Detect which cell encompasses the target text, then output its [X, Y] center coordinate. 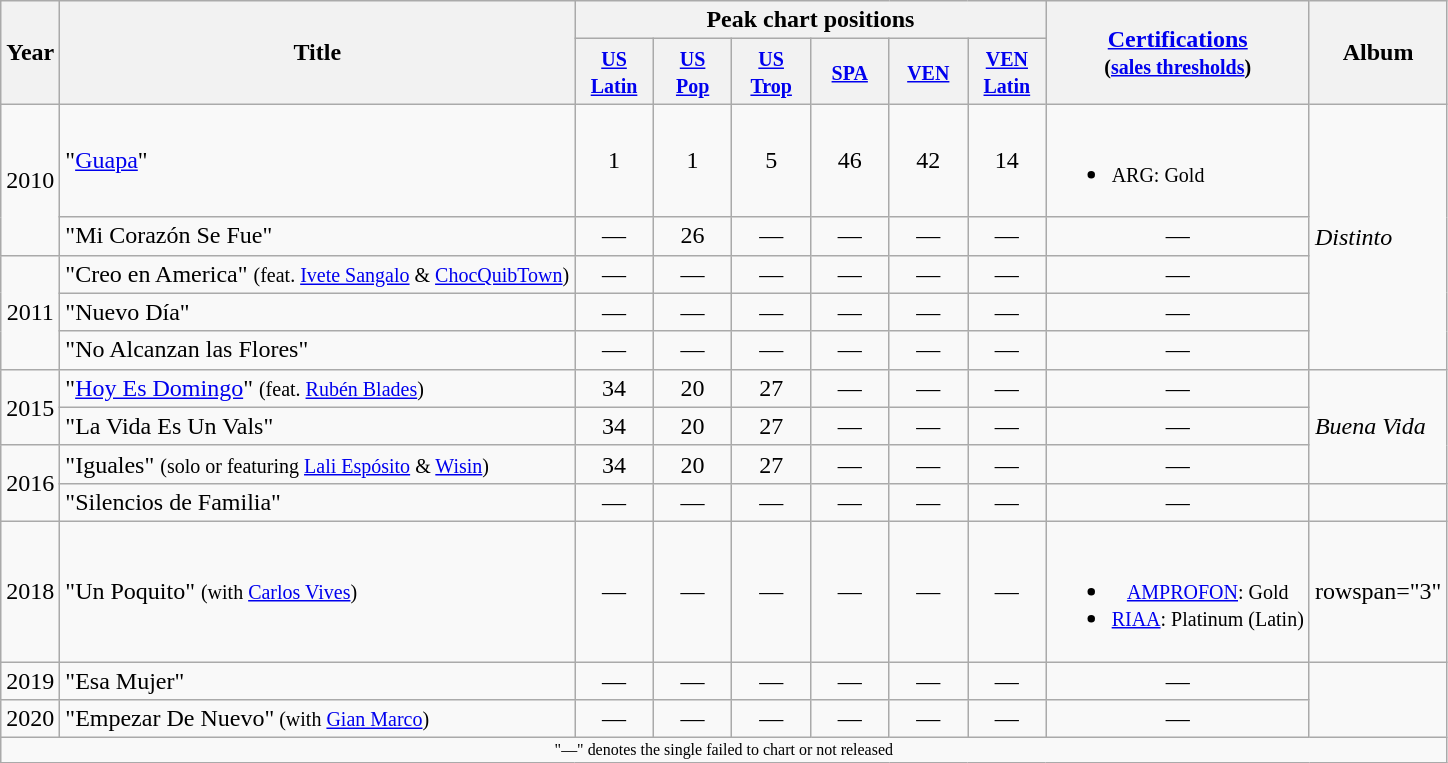
Buena Vida [1378, 426]
SPA [850, 72]
"Silencios de Familia" [318, 502]
"—" denotes the single failed to chart or not released [724, 750]
"Mi Corazón Se Fue" [318, 236]
Certifications(sales thresholds) [1178, 52]
USTrop [772, 72]
5 [772, 160]
rowspan="3" [1378, 591]
Title [318, 52]
Peak chart positions [810, 20]
2010 [30, 180]
USLatin [614, 72]
14 [1008, 160]
VEN [928, 72]
"Esa Mujer" [318, 681]
"Empezar De Nuevo" (with Gian Marco) [318, 719]
"Guapa" [318, 160]
2018 [30, 591]
2019 [30, 681]
46 [850, 160]
ARG: Gold [1178, 160]
"Hoy Es Domingo" (feat. Rubén Blades) [318, 388]
2016 [30, 483]
"Iguales" (solo or featuring Lali Espósito & Wisin) [318, 464]
"La Vida Es Un Vals" [318, 426]
Album [1378, 52]
2015 [30, 407]
"No Alcanzan las Flores" [318, 350]
2020 [30, 719]
USPop [692, 72]
2011 [30, 312]
42 [928, 160]
"Nuevo Día" [318, 312]
26 [692, 236]
VENLatin [1008, 72]
AMPROFON: GoldRIAA: Platinum (Latin) [1178, 591]
Year [30, 52]
"Un Poquito" (with Carlos Vives) [318, 591]
Distinto [1378, 236]
"Creo en America" (feat. Ivete Sangalo & ChocQuibTown) [318, 274]
